Find where the given text appears and provide that cell's center as (X, Y) coordinate. 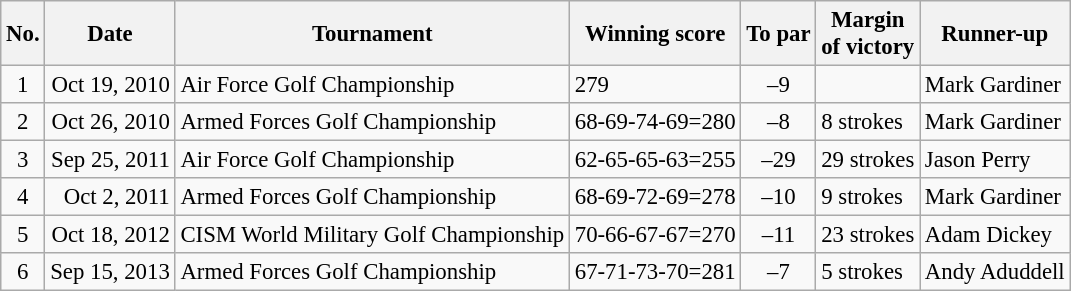
Oct 26, 2010 (110, 122)
Oct 18, 2012 (110, 235)
Oct 19, 2010 (110, 85)
–9 (778, 85)
–8 (778, 122)
Marginof victory (868, 34)
1 (23, 85)
Adam Dickey (995, 235)
Tournament (372, 34)
29 strokes (868, 160)
279 (655, 85)
Runner-up (995, 34)
–29 (778, 160)
62-65-65-63=255 (655, 160)
8 strokes (868, 122)
68-69-74-69=280 (655, 122)
23 strokes (868, 235)
Sep 25, 2011 (110, 160)
Jason Perry (995, 160)
9 strokes (868, 197)
5 (23, 235)
Oct 2, 2011 (110, 197)
70-66-67-67=270 (655, 235)
2 (23, 122)
4 (23, 197)
68-69-72-69=278 (655, 197)
Winning score (655, 34)
–10 (778, 197)
CISM World Military Golf Championship (372, 235)
Date (110, 34)
3 (23, 160)
No. (23, 34)
–11 (778, 235)
To par (778, 34)
